Search for the cell housing the specified text and yield its [X, Y] center coordinate. 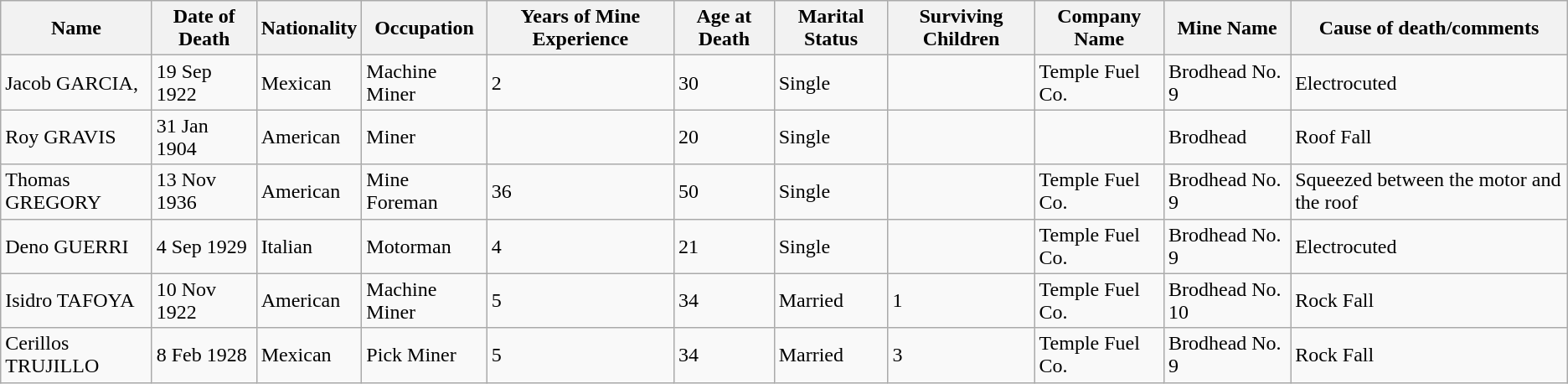
Isidro TAFOYA [76, 300]
Miner [424, 138]
Brodhead [1226, 138]
Mine Name [1226, 29]
Cerillos TRUJILLO [76, 355]
Cause of death/comments [1429, 29]
20 [725, 138]
10 Nov 1922 [204, 300]
Occupation [424, 29]
13 Nov 1936 [204, 191]
Motorman [424, 246]
Roy GRAVIS [76, 138]
Company Name [1099, 29]
4 Sep 1929 [204, 246]
Pick Miner [424, 355]
1 [962, 300]
2 [580, 82]
30 [725, 82]
21 [725, 246]
4 [580, 246]
Brodhead No. 10 [1226, 300]
8 Feb 1928 [204, 355]
Squeezed between the motor and the roof [1429, 191]
Thomas GREGORY [76, 191]
Age at Death [725, 29]
50 [725, 191]
Date of Death [204, 29]
36 [580, 191]
Deno GUERRI [76, 246]
Roof Fall [1429, 138]
Surviving Children [962, 29]
Nationality [309, 29]
19 Sep 1922 [204, 82]
Name [76, 29]
31 Jan 1904 [204, 138]
Marital Status [831, 29]
Jacob GARCIA, [76, 82]
Years of Mine Experience [580, 29]
Mine Foreman [424, 191]
Italian [309, 246]
3 [962, 355]
